Capture the cell that displays the provided text and extract its [X, Y] central coordinate. 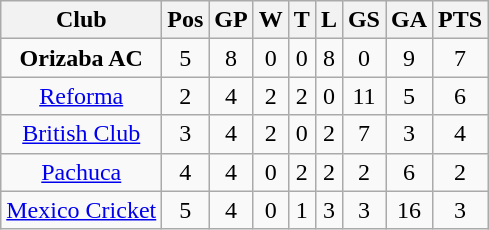
16 [410, 210]
T [302, 20]
1 [302, 210]
11 [364, 96]
Orizaba AC [82, 58]
PTS [460, 20]
Pos [186, 20]
Pachuca [82, 172]
L [328, 20]
W [270, 20]
Reforma [82, 96]
GS [364, 20]
GP [231, 20]
GA [410, 20]
Club [82, 20]
9 [410, 58]
Mexico Cricket [82, 210]
British Club [82, 134]
